For the text-containing cell, return its midpoint in [x, y] coordinate format. 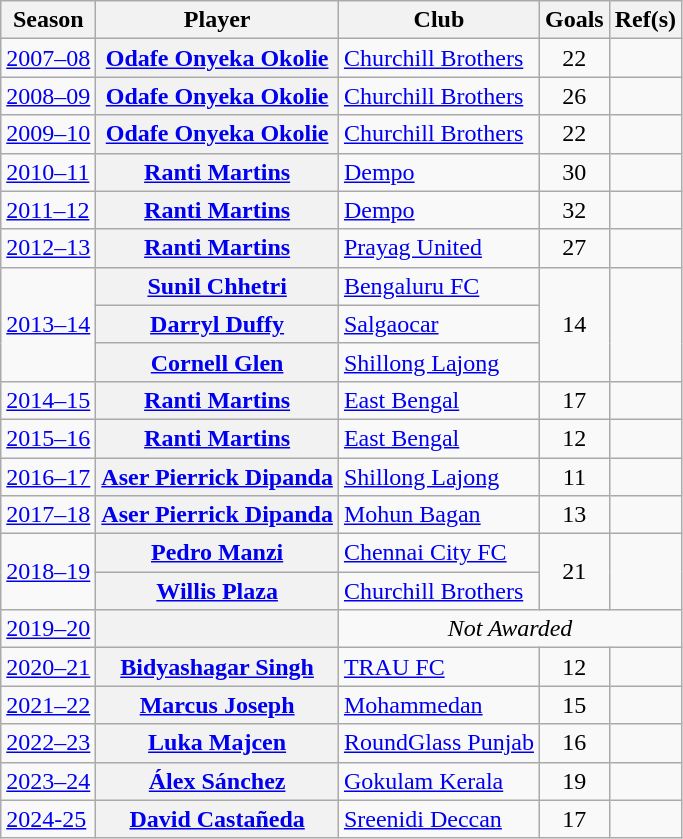
2009–10 [48, 134]
2022–23 [48, 743]
Willis Plaza [218, 591]
Bidyashagar Singh [218, 667]
Mohun Bagan [438, 515]
2021–22 [48, 705]
2014–15 [48, 400]
2011–12 [48, 210]
26 [574, 96]
Gokulam Kerala [438, 781]
Ref(s) [645, 20]
14 [574, 324]
2018–19 [48, 572]
Sunil Chhetri [218, 286]
2016–17 [48, 477]
Club [438, 20]
2012–13 [48, 248]
Mohammedan [438, 705]
Not Awarded [510, 629]
Darryl Duffy [218, 324]
21 [574, 572]
David Castañeda [218, 819]
Salgaocar [438, 324]
Goals [574, 20]
2007–08 [48, 58]
27 [574, 248]
32 [574, 210]
2020–21 [48, 667]
Álex Sánchez [218, 781]
Prayag United [438, 248]
TRAU FC [438, 667]
16 [574, 743]
Marcus Joseph [218, 705]
2013–14 [48, 324]
Season [48, 20]
Pedro Manzi [218, 553]
Cornell Glen [218, 362]
2010–11 [48, 172]
2019–20 [48, 629]
30 [574, 172]
Player [218, 20]
Luka Majcen [218, 743]
2008–09 [48, 96]
Sreenidi Deccan [438, 819]
2023–24 [48, 781]
19 [574, 781]
RoundGlass Punjab [438, 743]
2024-25 [48, 819]
11 [574, 477]
15 [574, 705]
2015–16 [48, 438]
Bengaluru FC [438, 286]
Chennai City FC [438, 553]
2017–18 [48, 515]
13 [574, 515]
